Identify which cell holds the provided text, then report its [x, y] central coordinate. 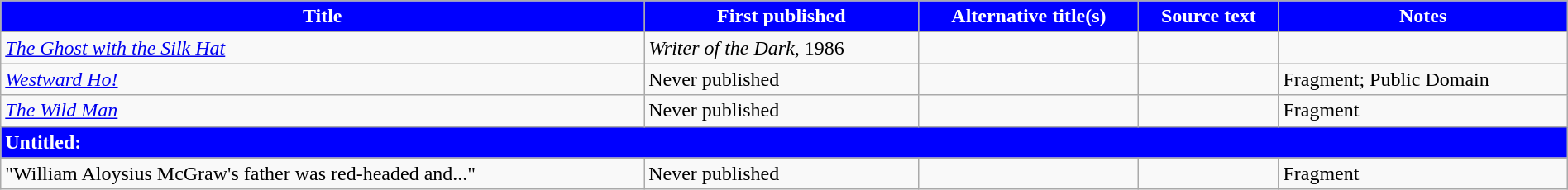
Title [323, 17]
Untitled: [784, 142]
"William Aloysius McGraw's father was red-headed and..." [323, 173]
Fragment; Public Domain [1422, 79]
First published [782, 17]
The Wild Man [323, 111]
The Ghost with the Silk Hat [323, 48]
Alternative title(s) [1029, 17]
Notes [1422, 17]
Westward Ho! [323, 79]
Source text [1209, 17]
Writer of the Dark, 1986 [782, 48]
